Determine the [x, y] coordinate at the center of the cell enclosing the given text.  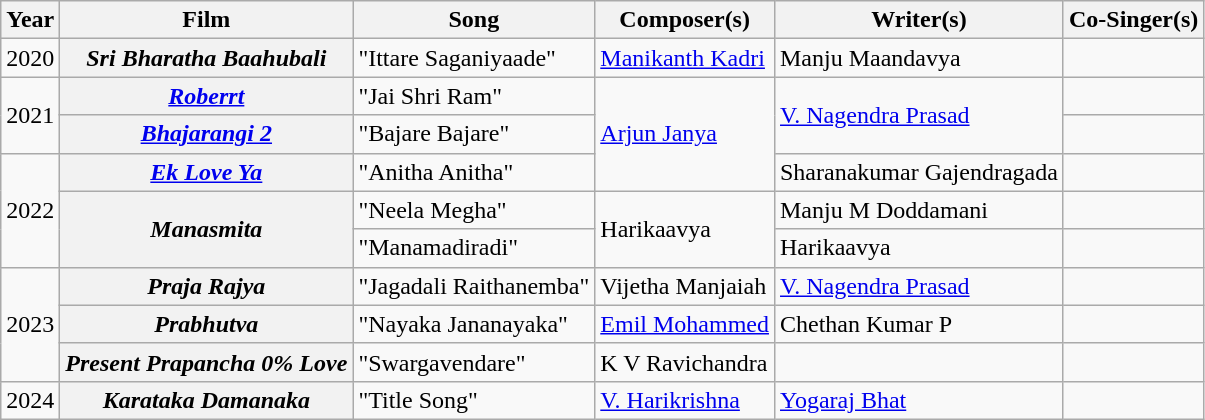
"Nayaka Jananayaka" [474, 324]
2020 [30, 58]
Manju M Doddamani [918, 210]
2021 [30, 115]
Film [206, 20]
Manikanth Kadri [685, 58]
Present Prapancha 0% Love [206, 362]
"Jagadali Raithanemba" [474, 286]
V. Harikrishna [685, 400]
2023 [30, 324]
2022 [30, 210]
Bhajarangi 2 [206, 134]
Vijetha Manjaiah [685, 286]
"Anitha Anitha" [474, 172]
Year [30, 20]
Ek Love Ya [206, 172]
Manasmita [206, 229]
Prabhutva [206, 324]
Manju Maandavya [918, 58]
Chethan Kumar P [918, 324]
"Swargavendare" [474, 362]
2024 [30, 400]
Praja Rajya [206, 286]
Composer(s) [685, 20]
Sharanakumar Gajendragada [918, 172]
"Ittare Saganiyaade" [474, 58]
"Manamadiradi" [474, 248]
Emil Mohammed [685, 324]
Karataka Damanaka [206, 400]
Arjun Janya [685, 134]
"Bajare Bajare" [474, 134]
Sri Bharatha Baahubali [206, 58]
Roberrt [206, 96]
"Neela Megha" [474, 210]
Yogaraj Bhat [918, 400]
Song [474, 20]
"Jai Shri Ram" [474, 96]
"Title Song" [474, 400]
Writer(s) [918, 20]
K V Ravichandra [685, 362]
Co-Singer(s) [1133, 20]
